From the cell containing the given text, extract its center point as (X, Y) coordinate. 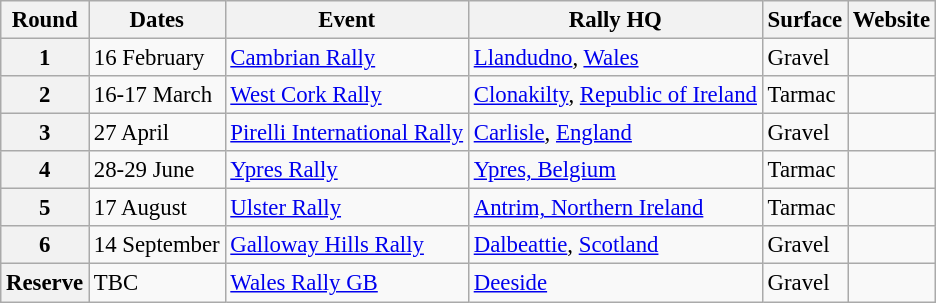
1 (45, 58)
3 (45, 133)
Website (892, 20)
Llandudno, Wales (615, 58)
West Cork Rally (346, 95)
16-17 March (156, 95)
Round (45, 20)
Ulster Rally (346, 208)
TBC (156, 283)
Antrim, Northern Ireland (615, 208)
16 February (156, 58)
4 (45, 170)
Surface (804, 20)
Galloway Hills Rally (346, 245)
Reserve (45, 283)
Wales Rally GB (346, 283)
Deeside (615, 283)
27 April (156, 133)
Event (346, 20)
Cambrian Rally (346, 58)
Clonakilty, Republic of Ireland (615, 95)
Carlisle, England (615, 133)
Ypres, Belgium (615, 170)
17 August (156, 208)
Ypres Rally (346, 170)
Rally HQ (615, 20)
2 (45, 95)
14 September (156, 245)
28-29 June (156, 170)
6 (45, 245)
5 (45, 208)
Dates (156, 20)
Pirelli International Rally (346, 133)
Dalbeattie, Scotland (615, 245)
